Identify which cell holds the provided text, then report its [x, y] central coordinate. 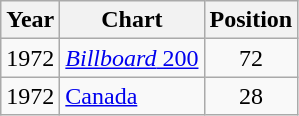
Billboard 200 [132, 58]
28 [251, 96]
Year [30, 20]
Chart [132, 20]
Canada [132, 96]
72 [251, 58]
Position [251, 20]
